For the text-containing cell, return its midpoint in (x, y) coordinate format. 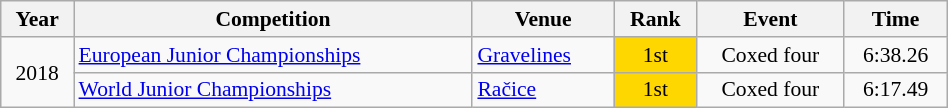
Venue (543, 19)
6:38.26 (896, 55)
European Junior Championships (274, 55)
Račice (543, 90)
Event (770, 19)
Competition (274, 19)
Rank (656, 19)
World Junior Championships (274, 90)
Gravelines (543, 55)
6:17.49 (896, 90)
2018 (38, 72)
Time (896, 19)
Year (38, 19)
